Identify which cell holds the provided text, then report its [X, Y] central coordinate. 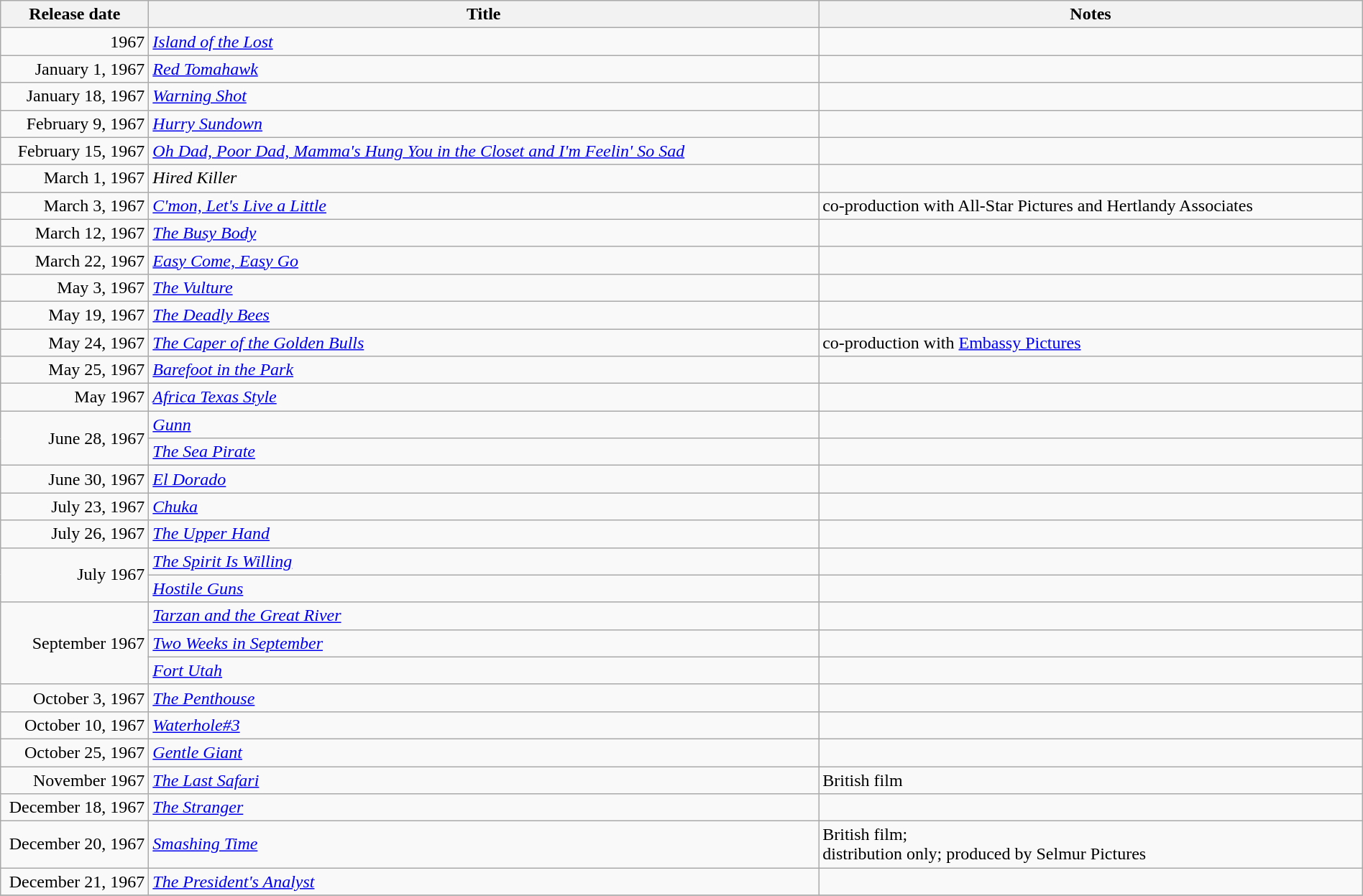
Tarzan and the Great River [484, 616]
October 25, 1967 [75, 752]
Two Weeks in September [484, 643]
July 26, 1967 [75, 534]
March 22, 1967 [75, 260]
The Vulture [484, 287]
Fort Utah [484, 670]
May 19, 1967 [75, 315]
September 1967 [75, 643]
February 15, 1967 [75, 151]
C'mon, Let's Live a Little [484, 205]
May 3, 1967 [75, 287]
December 21, 1967 [75, 882]
The Stranger [484, 808]
The Deadly Bees [484, 315]
The Sea Pirate [484, 452]
January 18, 1967 [75, 96]
Release date [75, 14]
May 1967 [75, 397]
Africa Texas Style [484, 397]
Warning Shot [484, 96]
co-production with All-Star Pictures and Hertlandy Associates [1091, 205]
June 30, 1967 [75, 479]
co-production with Embassy Pictures [1091, 343]
The Busy Body [484, 233]
1967 [75, 42]
Easy Come, Easy Go [484, 260]
October 10, 1967 [75, 725]
Waterhole#3 [484, 725]
Notes [1091, 14]
May 24, 1967 [75, 343]
Hostile Guns [484, 588]
Title [484, 14]
Red Tomahawk [484, 69]
Hurry Sundown [484, 124]
Gunn [484, 425]
The Last Safari [484, 780]
The President's Analyst [484, 882]
The Caper of the Golden Bulls [484, 343]
British film [1091, 780]
The Spirit Is Willing [484, 561]
December 20, 1967 [75, 845]
Barefoot in the Park [484, 370]
British film;distribution only; produced by Selmur Pictures [1091, 845]
The Upper Hand [484, 534]
November 1967 [75, 780]
October 3, 1967 [75, 698]
March 3, 1967 [75, 205]
Chuka [484, 507]
December 18, 1967 [75, 808]
The Penthouse [484, 698]
El Dorado [484, 479]
Gentle Giant [484, 752]
Hired Killer [484, 178]
July 1967 [75, 575]
March 12, 1967 [75, 233]
Island of the Lost [484, 42]
June 28, 1967 [75, 438]
February 9, 1967 [75, 124]
March 1, 1967 [75, 178]
Oh Dad, Poor Dad, Mamma's Hung You in the Closet and I'm Feelin' So Sad [484, 151]
May 25, 1967 [75, 370]
Smashing Time [484, 845]
January 1, 1967 [75, 69]
July 23, 1967 [75, 507]
